Pinpoint the cell where the given text exists, returning its (x, y) midpoint coordinate. 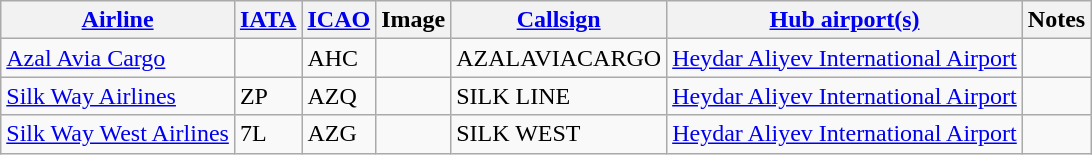
Airline (118, 20)
SILK WEST (559, 134)
ZP (268, 96)
ICAO (339, 20)
Silk Way West Airlines (118, 134)
AZG (339, 134)
Silk Way Airlines (118, 96)
AZQ (339, 96)
Azal Avia Cargo (118, 58)
AHC (339, 58)
IATA (268, 20)
AZALAVIACARGO (559, 58)
Hub airport(s) (845, 20)
SILK LINE (559, 96)
Notes (1056, 20)
Callsign (559, 20)
Image (414, 20)
7L (268, 134)
